Output the [x, y] coordinate of the center of the cell containing the given text.  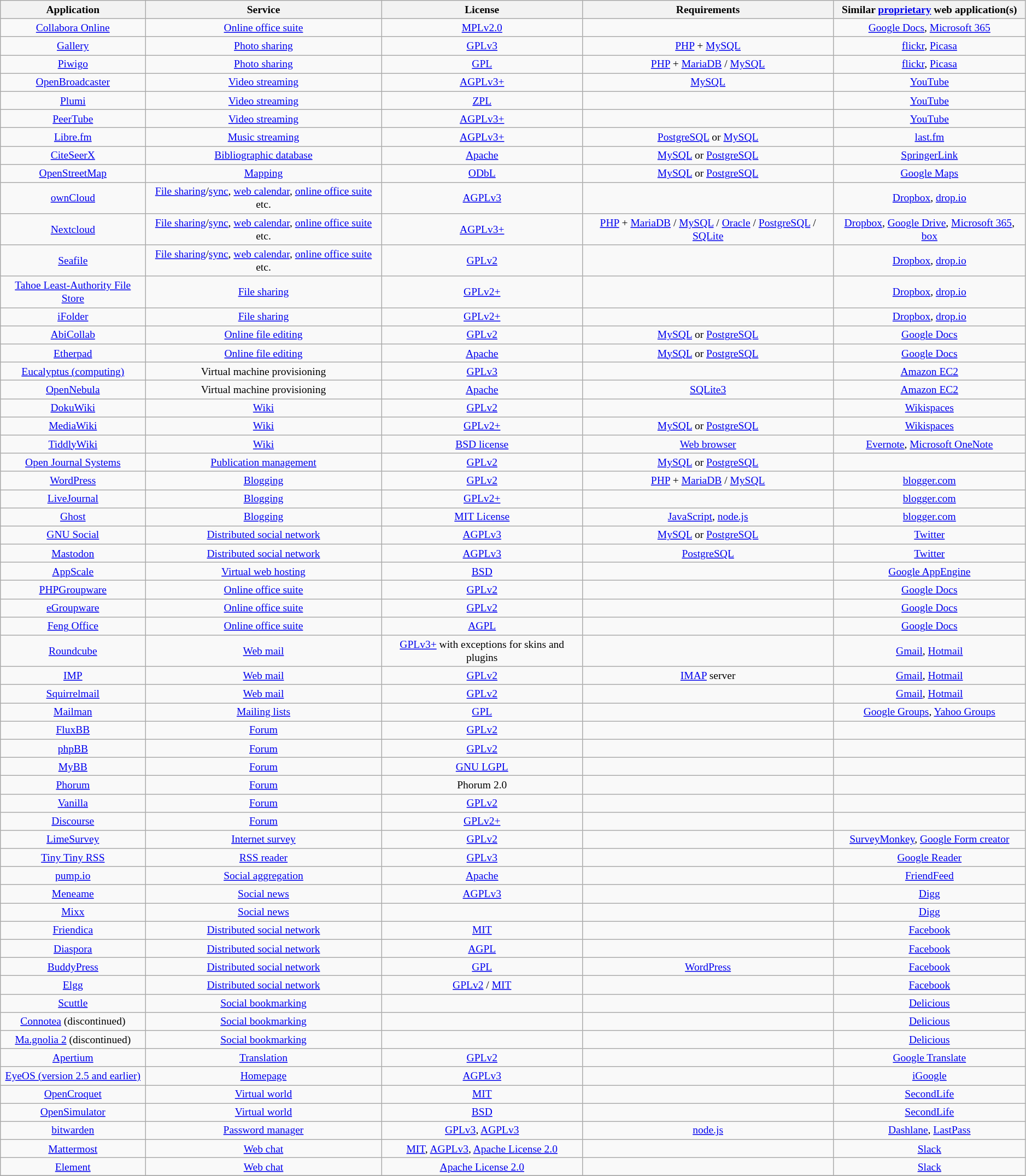
Similar proprietary web application(s) [929, 10]
Apertium [73, 1057]
SpringerLink [929, 155]
Web browser [707, 444]
Dashlane, LastPass [929, 1131]
OpenSimulator [73, 1112]
Discourse [73, 821]
EyeOS (version 2.5 and earlier) [73, 1076]
Homepage [263, 1076]
BuddyPress [73, 967]
ZPL [482, 101]
DokuWiki [73, 408]
Virtual web hosting [263, 572]
TiddlyWiki [73, 444]
Mixx [73, 912]
GNU LGPL [482, 767]
Eucalyptus (computing) [73, 372]
Social aggregation [263, 876]
Friendica [73, 931]
LimeSurvey [73, 840]
iFolder [73, 317]
BSD license [482, 444]
Evernote, Microsoft OneNote [929, 444]
last.fm [929, 137]
Collabora Online [73, 27]
MyBB [73, 767]
Google Translate [929, 1057]
iGoogle [929, 1076]
AbiCollab [73, 335]
Password manager [263, 1131]
Google Docs, Microsoft 365 [929, 27]
MIT, AGPLv3, Apache License 2.0 [482, 1148]
Requirements [707, 10]
Google Groups, Yahoo Groups [929, 712]
Nextcloud [73, 230]
RSS reader [263, 857]
Libre.fm [73, 137]
Feng Office [73, 625]
Google Maps [929, 173]
pump.io [73, 876]
MediaWiki [73, 425]
PHP + MariaDB / MySQL / Oracle / PostgreSQL / SQLite [707, 230]
node.js [707, 1131]
Publication management [263, 463]
OpenBroadcaster [73, 82]
Mailman [73, 712]
Apache License 2.0 [482, 1167]
Google Reader [929, 857]
Internet survey [263, 840]
OpenNebula [73, 389]
Application [73, 10]
GNU Social [73, 535]
Scuttle [73, 1003]
Element [73, 1167]
eGroupware [73, 608]
Meneame [73, 893]
Ma.gnolia 2 (discontinued) [73, 1040]
OpenCroquet [73, 1093]
FriendFeed [929, 876]
Etherpad [73, 353]
Gallery [73, 46]
bitwarden [73, 1131]
IMP [73, 676]
Phorum [73, 785]
GPLv3, AGPLv3 [482, 1131]
Open Journal Systems [73, 463]
GPLv2 / MIT [482, 985]
Roundcube [73, 651]
Service [263, 10]
Translation [263, 1057]
PeerTube [73, 118]
Plumi [73, 101]
IMAP server [707, 676]
PHP + MySQL [707, 46]
MIT License [482, 517]
Mastodon [73, 553]
Bibliographic database [263, 155]
Piwigo [73, 65]
Squirrelmail [73, 693]
GPLv3+ with exceptions for skins and plugins [482, 651]
ownCloud [73, 198]
PHPGroupware [73, 589]
License [482, 10]
SurveyMonkey, Google Form creator [929, 840]
AppScale [73, 572]
Tahoe Least-Authority File Store [73, 292]
Mattermost [73, 1148]
OpenStreetMap [73, 173]
PostgreSQL or MySQL [707, 137]
MySQL [707, 82]
PostgreSQL [707, 553]
Ghost [73, 517]
Mapping [263, 173]
Google AppEngine [929, 572]
Vanilla [73, 803]
Seafile [73, 260]
Elgg [73, 985]
phpBB [73, 748]
Music streaming [263, 137]
Connotea (discontinued) [73, 1021]
CiteSeerX [73, 155]
Phorum 2.0 [482, 785]
LiveJournal [73, 499]
Dropbox, Google Drive, Microsoft 365, box [929, 230]
MPLv2.0 [482, 27]
Tiny Tiny RSS [73, 857]
ODbL [482, 173]
Mailing lists [263, 712]
Diaspora [73, 948]
FluxBB [73, 730]
SQLite3 [707, 389]
JavaScript, node.js [707, 517]
